Return the [x, y] coordinate for the center point of the cell that contains the specified text.  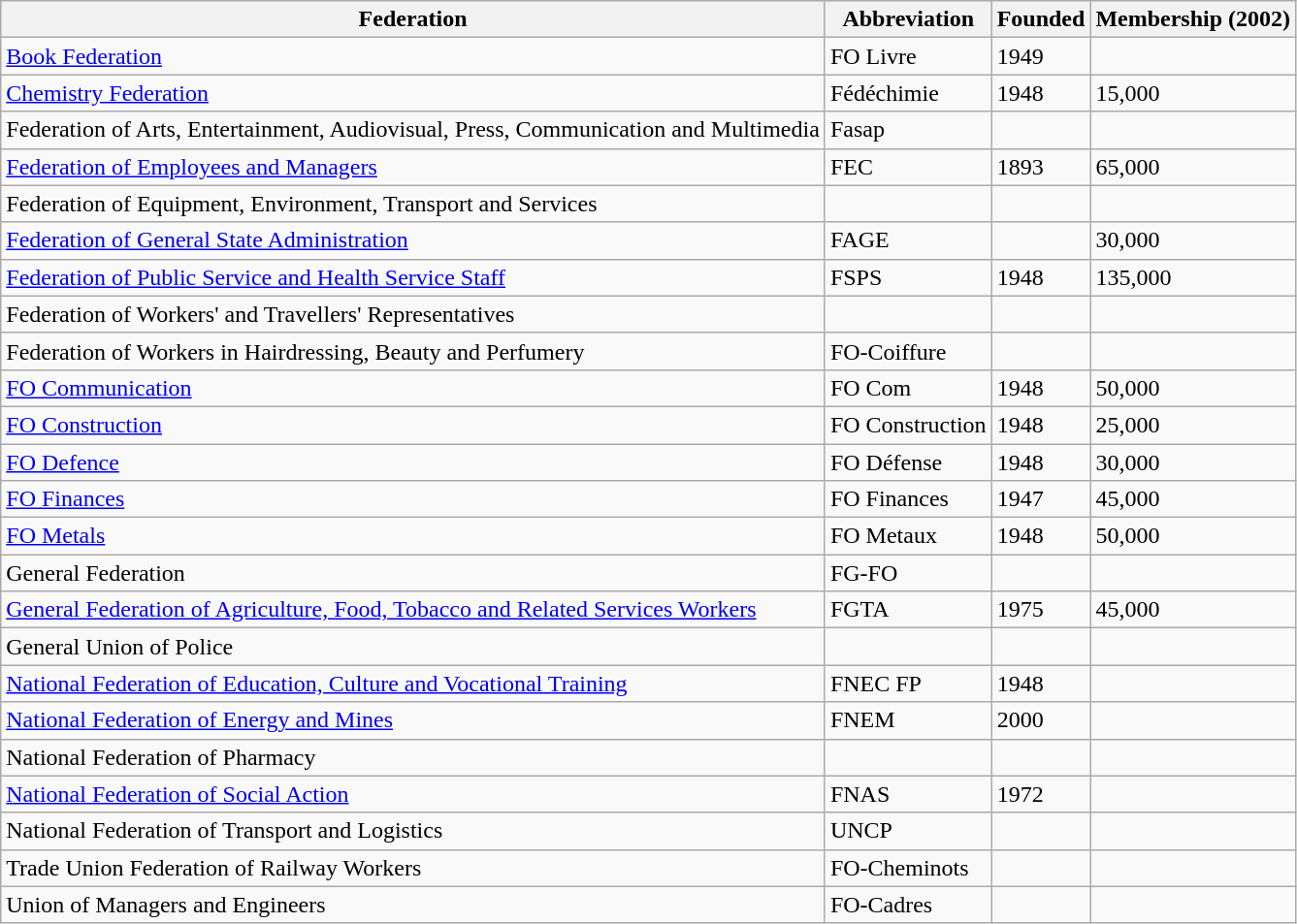
1947 [1041, 499]
FO Metals [413, 536]
1975 [1041, 610]
FO-Cheminots [908, 868]
National Federation of Energy and Mines [413, 720]
1893 [1041, 167]
National Federation of Transport and Logistics [413, 831]
Chemistry Federation [413, 93]
Federation of Employees and Managers [413, 167]
FEC [908, 167]
2000 [1041, 720]
UNCP [908, 831]
Federation of Workers in Hairdressing, Beauty and Perfumery [413, 351]
Membership (2002) [1193, 19]
65,000 [1193, 167]
General Federation of Agriculture, Food, Tobacco and Related Services Workers [413, 610]
15,000 [1193, 93]
FO-Coiffure [908, 351]
FO Defence [413, 462]
Abbreviation [908, 19]
1972 [1041, 794]
FNEM [908, 720]
Federation of Public Service and Health Service Staff [413, 277]
Trade Union Federation of Railway Workers [413, 868]
Federation of General State Administration [413, 240]
FSPS [908, 277]
FNAS [908, 794]
Federation of Workers' and Travellers' Representatives [413, 314]
FO Metaux [908, 536]
Federation of Equipment, Environment, Transport and Services [413, 204]
Union of Managers and Engineers [413, 905]
General Federation [413, 573]
25,000 [1193, 425]
FO Livre [908, 56]
General Union of Police [413, 647]
Federation of Arts, Entertainment, Audiovisual, Press, Communication and Multimedia [413, 130]
1949 [1041, 56]
Fédéchimie [908, 93]
Book Federation [413, 56]
FO Com [908, 388]
Federation [413, 19]
National Federation of Education, Culture and Vocational Training [413, 684]
FO Défense [908, 462]
FNEC FP [908, 684]
National Federation of Social Action [413, 794]
FGTA [908, 610]
FO Communication [413, 388]
Founded [1041, 19]
FG-FO [908, 573]
Fasap [908, 130]
FO-Cadres [908, 905]
135,000 [1193, 277]
National Federation of Pharmacy [413, 757]
FAGE [908, 240]
